Capture the cell that displays the provided text and extract its (X, Y) central coordinate. 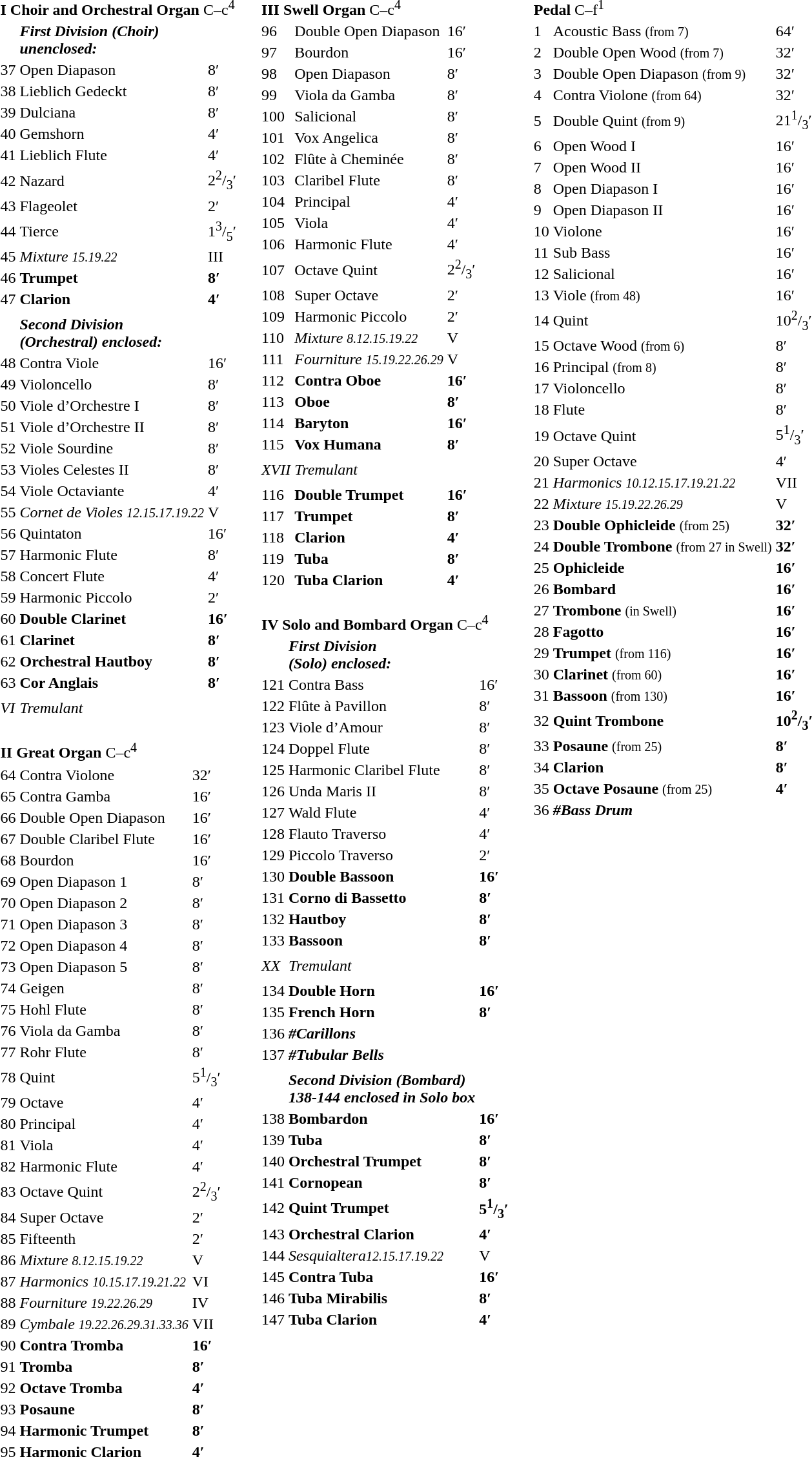
102 (276, 159)
8 (541, 189)
Viole Octaviante (112, 491)
Quint Trombone (662, 721)
#Bass Drum (662, 811)
Contra Tuba (381, 1277)
Open Diapason II (662, 210)
Contra Violone (from 64) (662, 95)
142 (272, 1209)
143 (272, 1234)
128 (272, 834)
7 (541, 167)
Double Trumpet (369, 495)
Doppel Flute (381, 749)
Second Division(Orchestral) enclosed: (112, 333)
Harmonics 10.12.15.17.19.21.22 (662, 482)
108 (276, 295)
Bassoon (from 130) (662, 696)
Double Ophicleide (from 25) (662, 525)
14 (541, 320)
Flute (662, 410)
Open Diapason 2 (104, 903)
Flauto Traverso (381, 834)
Unda Maris II (381, 792)
Viole d’Orchestre II (112, 428)
Double Open Wood (from 7) (662, 52)
Geigen (104, 988)
Hautboy (381, 920)
Vox Angelica (369, 138)
First Division (Choir)unenclosed: (112, 40)
15 (541, 346)
21 (541, 482)
101 (276, 138)
13 (541, 295)
French Horn (381, 1013)
1 (541, 31)
137 (272, 1055)
Lieblich Gedeckt (112, 91)
22 (541, 504)
IV Solo and Bombard Organ C–c4 (385, 623)
20 (541, 461)
4 (541, 95)
Octave Tromba (104, 1388)
Orchestral Clarion (381, 1234)
33 (541, 747)
Flûte à Cheminée (369, 159)
Tromba (104, 1367)
31 (541, 696)
23 (541, 525)
Fagotto (662, 632)
Wald Flute (381, 813)
9 (541, 210)
129 (272, 856)
Cymbale 19.22.26.29.31.33.36 (104, 1324)
127 (272, 813)
Clarinet (from 60) (662, 674)
145 (272, 1277)
Sub Bass (662, 253)
131 (272, 898)
Corno di Bassetto (381, 898)
115 (276, 444)
Open Wood I (662, 146)
111 (276, 359)
10 (541, 231)
99 (276, 95)
36 (541, 811)
113 (276, 402)
103 (276, 180)
139 (272, 1141)
Bassoon (381, 941)
Viole (from 48) (662, 295)
27 (541, 610)
Contra Violone (104, 775)
34 (541, 768)
25 (541, 568)
18 (541, 410)
Flageolet (112, 206)
Contra Bass (381, 685)
3 (541, 74)
28 (541, 632)
11 (541, 253)
Harmonic Trumpet (104, 1431)
Open Diapason 4 (104, 945)
100 (276, 116)
117 (276, 516)
29 (541, 653)
Cornet de Violes 12.15.17.19.22 (112, 513)
Quint Trumpet (381, 1209)
Viole d’Amour (381, 728)
Trombone (in Swell) (662, 610)
Acoustic Bass (from 7) (662, 31)
Cor Anglais (112, 683)
Fourniture 15.19.22.26.29 (369, 359)
112 (276, 380)
Fourniture 19.22.26.29 (104, 1303)
Harmonics 10.15.17.19.21.22 (104, 1281)
118 (276, 537)
114 (276, 423)
Double Clarinet (112, 619)
Nazard (112, 181)
Flûte à Pavillon (381, 707)
Tierce (112, 231)
13/5′ (222, 231)
Ophicleide (662, 568)
Lieblich Flute (112, 155)
130 (272, 877)
Mixture 15.19.22 (112, 257)
IV (207, 1303)
First Division(Solo) enclosed: (381, 655)
Second Division (Bombard)138-144 enclosed in Solo box (381, 1089)
144 (272, 1255)
5 (541, 120)
30 (541, 674)
26 (541, 589)
Oboe (369, 402)
35 (541, 789)
Contra Gamba (104, 796)
Quintaton (112, 534)
126 (272, 792)
Double Open Diapason (from 9) (662, 74)
132 (272, 920)
Trumpet (from 116) (662, 653)
120 (276, 580)
6 (541, 146)
106 (276, 244)
Bombard (662, 589)
96 (276, 31)
133 (272, 941)
III (222, 257)
XVII (276, 470)
Piccolo Traverso (381, 856)
136 (272, 1034)
119 (276, 559)
VII (207, 1324)
Open Diapason 5 (104, 967)
109 (276, 316)
Harmonic Claribel Flute (381, 770)
135 (272, 1013)
Claribel Flute (369, 180)
Orchestral Trumpet (381, 1162)
Open Diapason I (662, 189)
Octave Posaune (from 25) (662, 789)
Open Diapason 1 (104, 882)
122 (272, 707)
Octave Wood (from 6) (662, 346)
Posaune (104, 1409)
116 (276, 495)
Viole Sourdine (112, 449)
Double Claribel Flute (104, 839)
19 (541, 435)
124 (272, 749)
Baryton (369, 423)
Octave (104, 1102)
138 (272, 1119)
Orchestral Hautboy (112, 662)
Double Quint (from 9) (662, 120)
104 (276, 201)
Gemshorn (112, 134)
123 (272, 728)
Mixture 15.19.22.26.29 (662, 504)
Sesquialtera12.15.17.19.22 (381, 1255)
32 (541, 721)
141 (272, 1183)
147 (272, 1319)
140 (272, 1162)
146 (272, 1298)
Violes Celestes II (112, 470)
#Carillons (381, 1034)
XX (272, 966)
16 (541, 367)
Tuba Mirabilis (381, 1298)
Double Horn (381, 991)
Rohr Flute (104, 1052)
12 (541, 274)
Double Trombone (from 27 in Swell) (662, 546)
134 (272, 991)
97 (276, 52)
110 (276, 338)
Open Diapason 3 (104, 924)
Cornopean (381, 1183)
Vox Humana (369, 444)
107 (276, 270)
121 (272, 685)
Clarinet (112, 641)
Posaune (from 25) (662, 747)
#Tubular Bells (381, 1055)
105 (276, 223)
Hohl Flute (104, 1009)
Concert Flute (112, 577)
2 (541, 52)
98 (276, 74)
Fifteenth (104, 1239)
Contra Viole (112, 364)
17 (541, 389)
Viole d’Orchestre I (112, 406)
24 (541, 546)
Contra Tromba (104, 1345)
125 (272, 770)
VI (207, 1281)
Bombardon (381, 1119)
Dulciana (112, 112)
Principal (from 8) (662, 367)
32′ (207, 775)
Open Wood II (662, 167)
Violone (662, 231)
Double Bassoon (381, 877)
Contra Oboe (369, 380)
